Find where the given text appears and provide that cell's center as [x, y] coordinate. 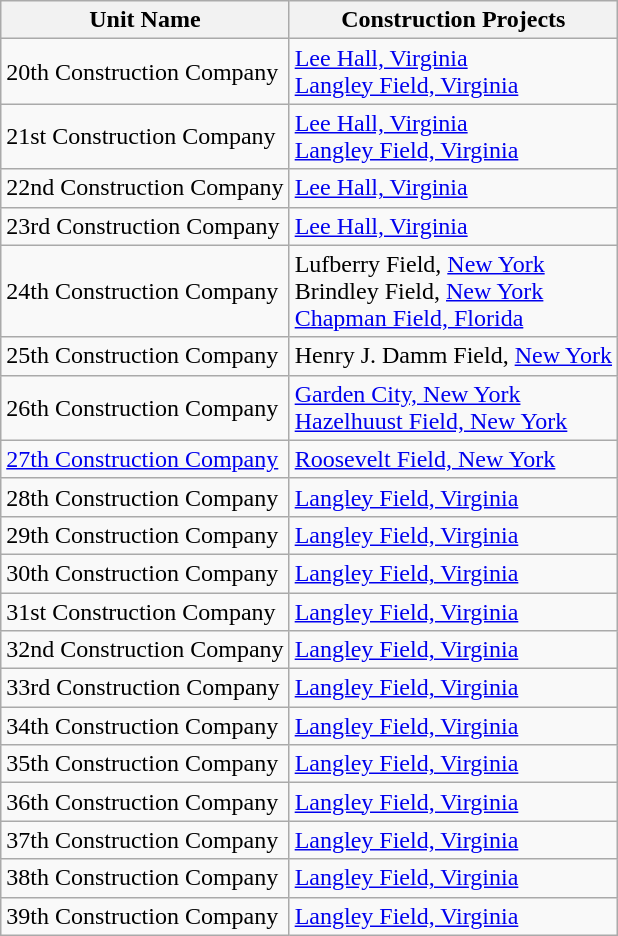
33rd Construction Company [145, 688]
36th Construction Company [145, 802]
28th Construction Company [145, 497]
37th Construction Company [145, 840]
22nd Construction Company [145, 188]
25th Construction Company [145, 356]
20th Construction Company [145, 72]
Lufberry Field, New YorkBrindley Field, New YorkChapman Field, Florida [453, 291]
31st Construction Company [145, 611]
Unit Name [145, 20]
23rd Construction Company [145, 226]
35th Construction Company [145, 764]
Roosevelt Field, New York [453, 459]
30th Construction Company [145, 573]
Henry J. Damm Field, New York [453, 356]
Garden City, New YorkHazelhuust Field, New York [453, 408]
32nd Construction Company [145, 650]
39th Construction Company [145, 916]
24th Construction Company [145, 291]
21st Construction Company [145, 136]
Construction Projects [453, 20]
27th Construction Company [145, 459]
26th Construction Company [145, 408]
34th Construction Company [145, 726]
38th Construction Company [145, 878]
29th Construction Company [145, 535]
